Detect which cell encompasses the target text, then output its [X, Y] center coordinate. 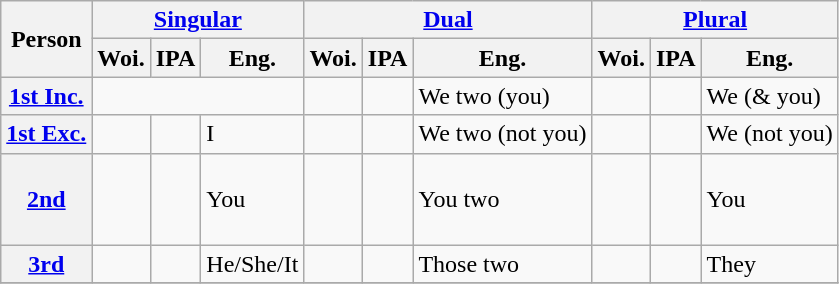
We (& you) [770, 96]
We two (not you) [502, 134]
Singular [198, 20]
Those two [502, 264]
We (not you) [770, 134]
3rd [46, 264]
We two (you) [502, 96]
Dual [448, 20]
You two [502, 199]
1st Inc. [46, 96]
Person [46, 39]
I [252, 134]
1st Exc. [46, 134]
They [770, 264]
He/She/It [252, 264]
2nd [46, 199]
Plural [715, 20]
